From the cell containing the given text, extract its center point as (x, y) coordinate. 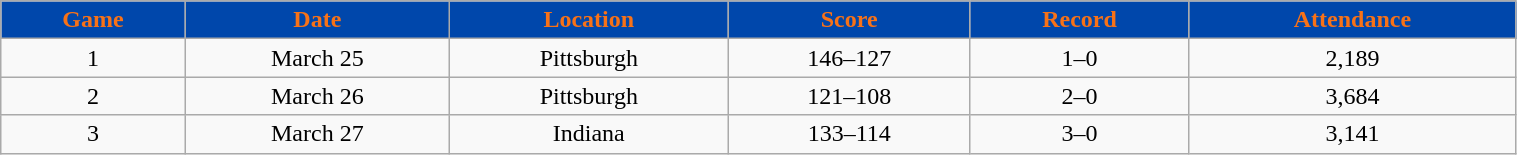
2 (93, 96)
2–0 (1079, 96)
Indiana (588, 134)
3,684 (1352, 96)
133–114 (849, 134)
3,141 (1352, 134)
Score (849, 20)
Location (588, 20)
March 25 (317, 58)
Game (93, 20)
3 (93, 134)
Attendance (1352, 20)
March 27 (317, 134)
3–0 (1079, 134)
Date (317, 20)
1 (93, 58)
146–127 (849, 58)
1–0 (1079, 58)
121–108 (849, 96)
Record (1079, 20)
2,189 (1352, 58)
March 26 (317, 96)
